Pinpoint the cell where the given text exists, returning its [x, y] midpoint coordinate. 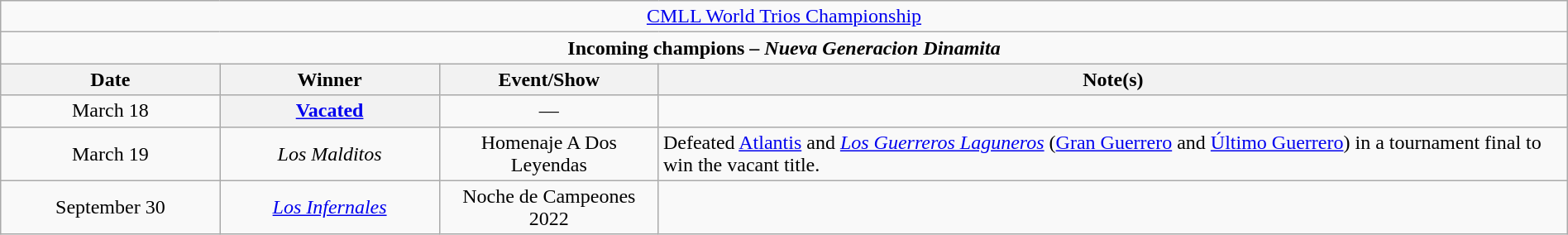
Noche de Campeones 2022 [549, 207]
Incoming champions – Nueva Generacion Dinamita [784, 48]
Los Malditos [329, 154]
Event/Show [549, 79]
Defeated Atlantis and Los Guerreros Laguneros (Gran Guerrero and Último Guerrero) in a tournament final to win the vacant title. [1113, 154]
Los Infernales [329, 207]
Date [111, 79]
September 30 [111, 207]
Winner [329, 79]
— [549, 111]
March 18 [111, 111]
March 19 [111, 154]
CMLL World Trios Championship [784, 17]
Note(s) [1113, 79]
Vacated [329, 111]
Homenaje A Dos Leyendas [549, 154]
